Return the [X, Y] coordinate for the center point of the cell that contains the specified text.  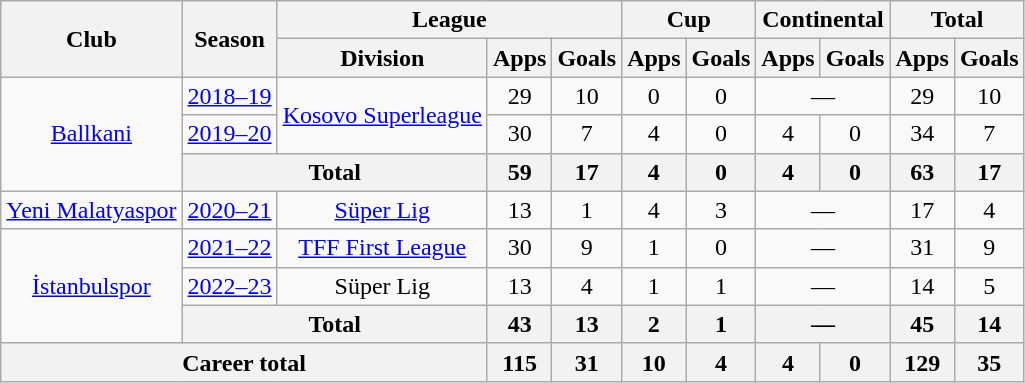
Club [92, 39]
115 [519, 362]
2021–22 [230, 248]
129 [922, 362]
League [450, 20]
5 [989, 286]
43 [519, 324]
2019–20 [230, 134]
TFF First League [382, 248]
Division [382, 58]
35 [989, 362]
2 [654, 324]
İstanbulspor [92, 286]
3 [721, 210]
2022–23 [230, 286]
Career total [244, 362]
63 [922, 172]
Kosovo Superleague [382, 115]
2018–19 [230, 96]
34 [922, 134]
2020–21 [230, 210]
59 [519, 172]
Yeni Malatyaspor [92, 210]
45 [922, 324]
Cup [689, 20]
Ballkani [92, 134]
Season [230, 39]
Continental [823, 20]
